Provide the [X, Y] coordinate of the cell's center where the given text is located.  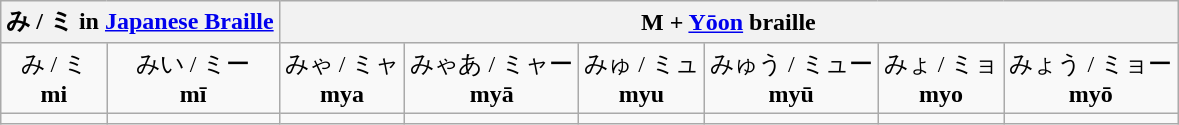
みゅ / ミュ myu [642, 78]
み / ミ in Japanese Braille [140, 22]
み / ミ mi [54, 78]
M + Yōon braille [728, 22]
みょう / ミョー myō [1091, 78]
みゃ / ミャ mya [342, 78]
みょ / ミョ myo [941, 78]
みゃあ / ミャー myā [492, 78]
みい / ミー mī [193, 78]
みゅう / ミュー myū [791, 78]
